Detect which cell encompasses the target text, then output its [x, y] center coordinate. 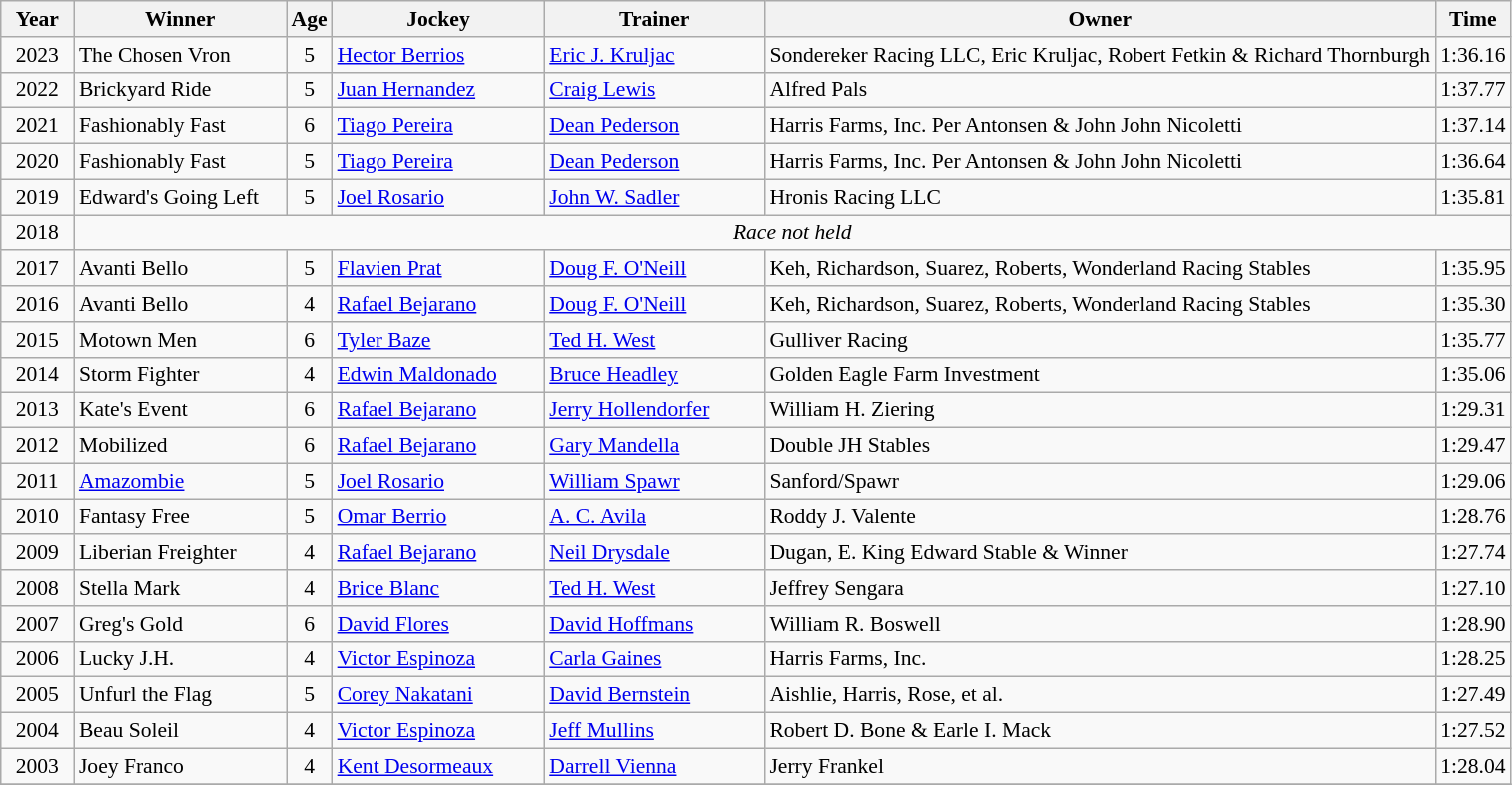
Roddy J. Valente [1100, 517]
Race not held [793, 233]
Bruce Headley [654, 375]
1:27.49 [1472, 695]
Double JH Stables [1100, 446]
William H. Ziering [1100, 410]
William R. Boswell [1100, 624]
2020 [38, 162]
1:36.16 [1472, 55]
Kate's Event [180, 410]
1:27.74 [1472, 553]
2009 [38, 553]
Jerry Hollendorfer [654, 410]
Corey Nakatani [439, 695]
Owner [1100, 19]
Eric J. Kruljac [654, 55]
2018 [38, 233]
2010 [38, 517]
2022 [38, 90]
David Flores [439, 624]
David Hoffmans [654, 624]
Alfred Pals [1100, 90]
Flavien Prat [439, 269]
Edward's Going Left [180, 197]
1:28.25 [1472, 659]
1:37.14 [1472, 126]
1:35.77 [1472, 340]
Liberian Freighter [180, 553]
Gulliver Racing [1100, 340]
Darrell Vienna [654, 766]
Aishlie, Harris, Rose, et al. [1100, 695]
2012 [38, 446]
Hector Berrios [439, 55]
Brice Blanc [439, 588]
2015 [38, 340]
2006 [38, 659]
2013 [38, 410]
2021 [38, 126]
1:28.04 [1472, 766]
Trainer [654, 19]
Stella Mark [180, 588]
Greg's Gold [180, 624]
Tyler Baze [439, 340]
2004 [38, 731]
Hronis Racing LLC [1100, 197]
Kent Desormeaux [439, 766]
Robert D. Bone & Earle I. Mack [1100, 731]
1:35.81 [1472, 197]
The Chosen Vron [180, 55]
Joey Franco [180, 766]
Craig Lewis [654, 90]
William Spawr [654, 481]
Winner [180, 19]
Motown Men [180, 340]
David Bernstein [654, 695]
Year [38, 19]
Juan Hernandez [439, 90]
2003 [38, 766]
Lucky J.H. [180, 659]
Mobilized [180, 446]
Storm Fighter [180, 375]
Jerry Frankel [1100, 766]
Omar Berrio [439, 517]
Sondereker Racing LLC, Eric Kruljac, Robert Fetkin & Richard Thornburgh [1100, 55]
Fantasy Free [180, 517]
2019 [38, 197]
Jeffrey Sengara [1100, 588]
Dugan, E. King Edward Stable & Winner [1100, 553]
Amazombie [180, 481]
2008 [38, 588]
1:35.30 [1472, 304]
Edwin Maldonado [439, 375]
1:29.31 [1472, 410]
Carla Gaines [654, 659]
2007 [38, 624]
1:27.10 [1472, 588]
Unfurl the Flag [180, 695]
2016 [38, 304]
Jockey [439, 19]
1:37.77 [1472, 90]
Sanford/Spawr [1100, 481]
2011 [38, 481]
1:29.47 [1472, 446]
John W. Sadler [654, 197]
Golden Eagle Farm Investment [1100, 375]
1:29.06 [1472, 481]
Age [309, 19]
2014 [38, 375]
Beau Soleil [180, 731]
1:28.90 [1472, 624]
Brickyard Ride [180, 90]
1:27.52 [1472, 731]
1:28.76 [1472, 517]
Time [1472, 19]
1:35.06 [1472, 375]
Neil Drysdale [654, 553]
Harris Farms, Inc. [1100, 659]
Jeff Mullins [654, 731]
2005 [38, 695]
2017 [38, 269]
Gary Mandella [654, 446]
1:36.64 [1472, 162]
A. C. Avila [654, 517]
1:35.95 [1472, 269]
2023 [38, 55]
